Search for the cell housing the specified text and yield its (X, Y) center coordinate. 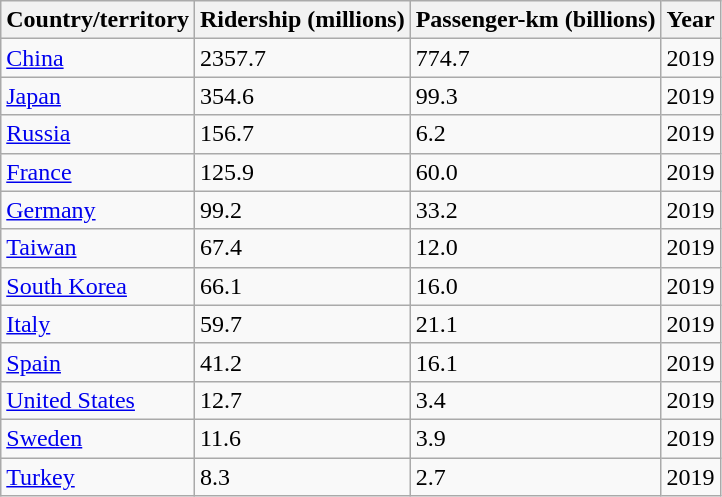
21.1 (536, 324)
8.3 (302, 477)
774.7 (536, 58)
12.0 (536, 248)
41.2 (302, 362)
South Korea (98, 286)
3.4 (536, 400)
125.9 (302, 172)
3.9 (536, 438)
12.7 (302, 400)
354.6 (302, 96)
2.7 (536, 477)
66.1 (302, 286)
Russia (98, 134)
16.1 (536, 362)
156.7 (302, 134)
Turkey (98, 477)
Italy (98, 324)
Japan (98, 96)
99.2 (302, 210)
2357.7 (302, 58)
China (98, 58)
Spain (98, 362)
Country/territory (98, 20)
Sweden (98, 438)
Ridership (millions) (302, 20)
59.7 (302, 324)
11.6 (302, 438)
99.3 (536, 96)
16.0 (536, 286)
33.2 (536, 210)
67.4 (302, 248)
Germany (98, 210)
France (98, 172)
60.0 (536, 172)
United States (98, 400)
Year (690, 20)
Taiwan (98, 248)
Passenger-km (billions) (536, 20)
6.2 (536, 134)
